From the cell containing the given text, extract its center point as (x, y) coordinate. 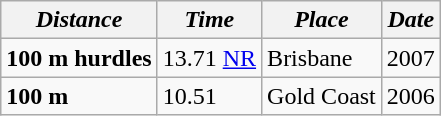
100 m hurdles (79, 58)
100 m (79, 96)
13.71 NR (209, 58)
2006 (410, 96)
2007 (410, 58)
10.51 (209, 96)
Gold Coast (322, 96)
Brisbane (322, 58)
Place (322, 20)
Date (410, 20)
Time (209, 20)
Distance (79, 20)
